Determine the (X, Y) coordinate at the center of the cell enclosing the given text.  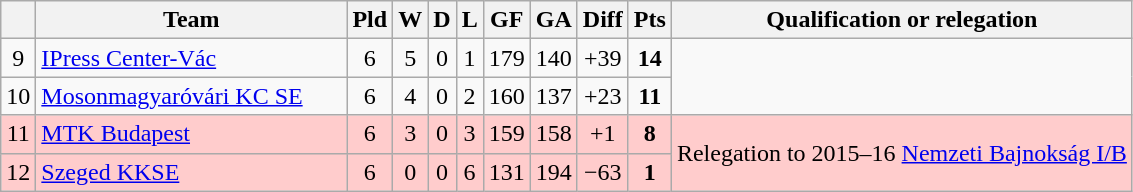
140 (554, 58)
Szeged KKSE (192, 172)
IPress Center-Vác (192, 58)
Relegation to 2015–16 Nemzeti Bajnokság I/B (902, 153)
160 (506, 96)
−63 (602, 172)
D (442, 20)
10 (18, 96)
Diff (602, 20)
GF (506, 20)
4 (410, 96)
Pld (370, 20)
+23 (602, 96)
MTK Budapest (192, 134)
+39 (602, 58)
Pts (650, 20)
14 (650, 58)
Mosonmagyaróvári KC SE (192, 96)
+1 (602, 134)
12 (18, 172)
137 (554, 96)
Qualification or relegation (902, 20)
194 (554, 172)
9 (18, 58)
2 (470, 96)
158 (554, 134)
W (410, 20)
8 (650, 134)
5 (410, 58)
GA (554, 20)
Team (192, 20)
L (470, 20)
179 (506, 58)
159 (506, 134)
131 (506, 172)
